Search for the cell housing the specified text and yield its [x, y] center coordinate. 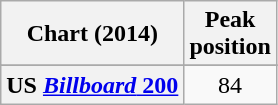
Peakposition [230, 34]
US Billboard 200 [92, 85]
84 [230, 85]
Chart (2014) [92, 34]
